Detect which cell encompasses the target text, then output its [x, y] center coordinate. 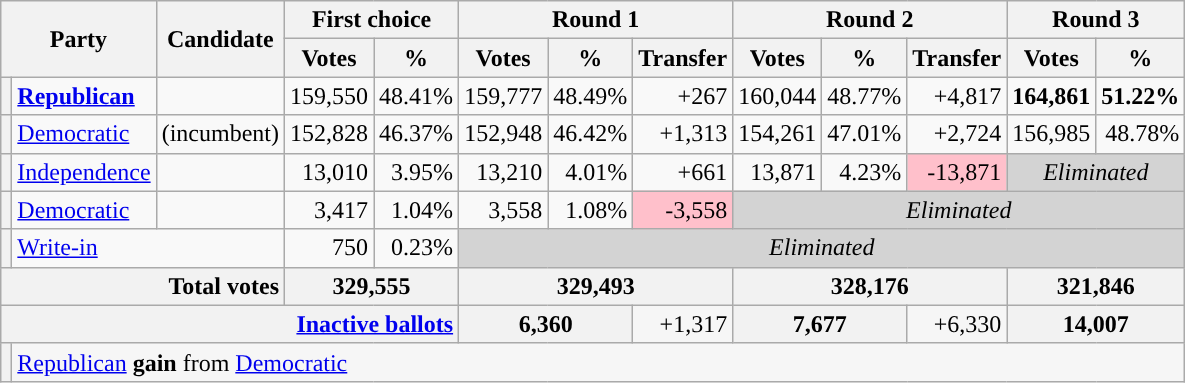
160,044 [778, 96]
-13,871 [957, 172]
Party [78, 39]
152,828 [330, 134]
Candidate [220, 39]
48.41% [416, 96]
13,871 [778, 172]
+2,724 [957, 134]
Inactive ballots [230, 324]
4.01% [590, 172]
6,360 [546, 324]
Round 1 [596, 20]
13,010 [330, 172]
1.08% [590, 210]
329,493 [596, 286]
4.23% [864, 172]
321,846 [1096, 286]
+6,330 [957, 324]
750 [330, 248]
3,417 [330, 210]
46.42% [590, 134]
159,550 [330, 96]
48.77% [864, 96]
156,985 [1052, 134]
Independence [84, 172]
48.78% [1140, 134]
+1,317 [683, 324]
(incumbent) [220, 134]
159,777 [504, 96]
Total votes [143, 286]
46.37% [416, 134]
152,948 [504, 134]
154,261 [778, 134]
-3,558 [683, 210]
Republican [84, 96]
First choice [372, 20]
+267 [683, 96]
14,007 [1096, 324]
Write-in [148, 248]
164,861 [1052, 96]
3.95% [416, 172]
Republican gain from Democratic [598, 362]
7,677 [820, 324]
51.22% [1140, 96]
47.01% [864, 134]
1.04% [416, 210]
48.49% [590, 96]
Round 3 [1096, 20]
Round 2 [870, 20]
329,555 [372, 286]
0.23% [416, 248]
+4,817 [957, 96]
+1,313 [683, 134]
328,176 [870, 286]
+661 [683, 172]
13,210 [504, 172]
3,558 [504, 210]
